For the text-containing cell, return its midpoint in (x, y) coordinate format. 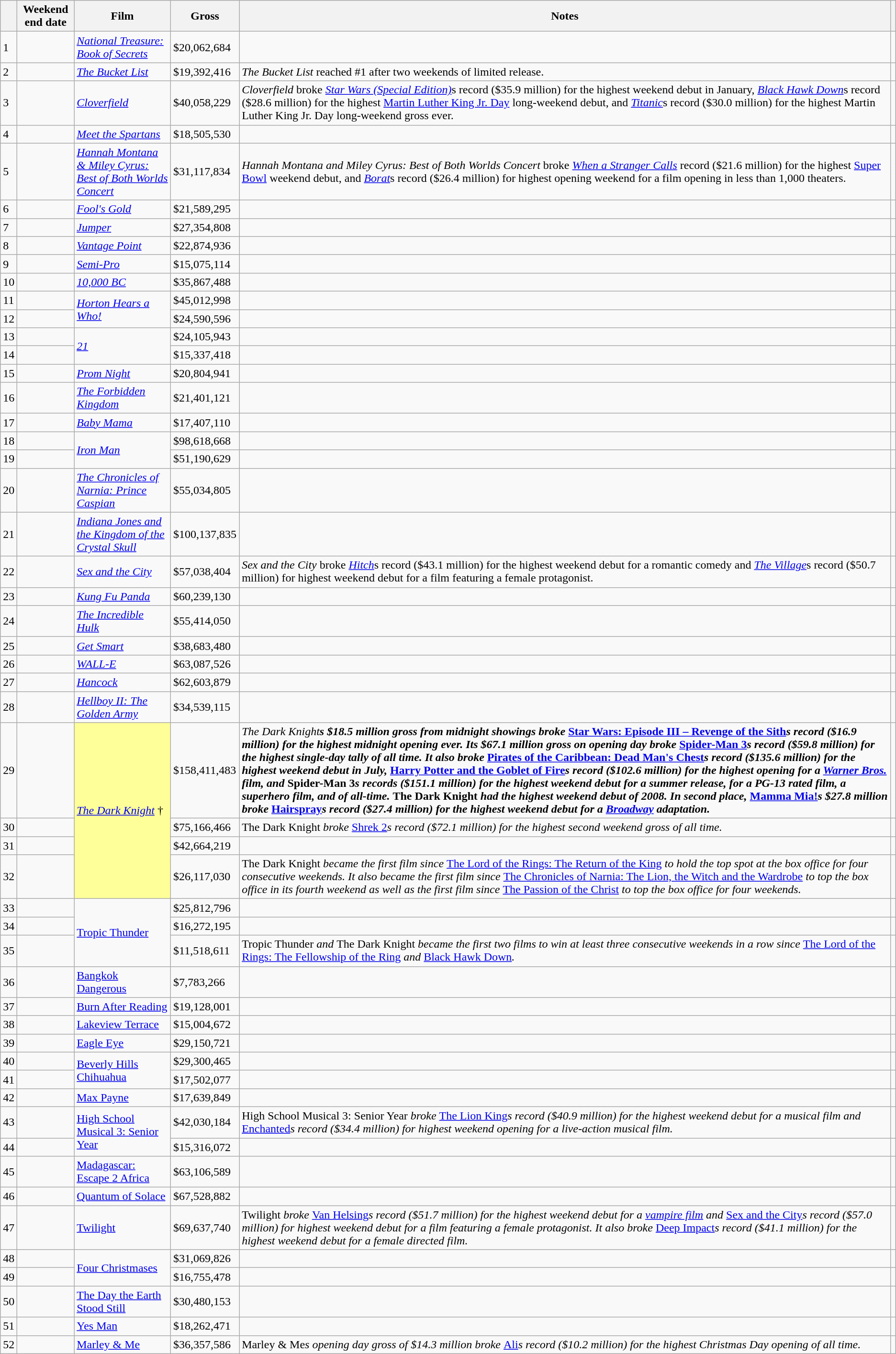
$16,755,478 (205, 1277)
Semi-Pro (123, 264)
20 (9, 490)
$21,589,295 (205, 209)
3 (9, 103)
Beverly Hills Chihuahua (123, 1070)
52 (9, 1344)
35 (9, 951)
2 (9, 72)
$7,783,266 (205, 982)
Marley & Mes opening day gross of $14.3 million broke Alis record ($10.2 million) for the highest Christmas Day opening of all time. (565, 1344)
Prom Night (123, 373)
50 (9, 1302)
The Chronicles of Narnia: Prince Caspian (123, 490)
The Dark Knight broke Shrek 2s record ($72.1 million) for the highest second weekend gross of all time. (565, 828)
23 (9, 596)
National Treasure: Book of Secrets (123, 47)
Marley & Me (123, 1344)
$35,867,488 (205, 282)
8 (9, 246)
The Incredible Hulk (123, 621)
47 (9, 1228)
$63,087,526 (205, 664)
17 (9, 423)
Twilight (123, 1228)
Sex and the City (123, 571)
$24,590,596 (205, 318)
Gross (205, 16)
9 (9, 264)
$25,812,796 (205, 908)
Burn After Reading (123, 1007)
$57,038,404 (205, 571)
Tropic Thunder (123, 932)
28 (9, 706)
Quantum of Solace (123, 1197)
Bangkok Dangerous (123, 982)
Four Christmases (123, 1268)
48 (9, 1259)
Lakeview Terrace (123, 1025)
14 (9, 355)
The Day the Earth Stood Still (123, 1302)
1 (9, 47)
$15,004,672 (205, 1025)
13 (9, 337)
Max Payne (123, 1097)
10 (9, 282)
30 (9, 828)
$16,272,195 (205, 926)
$19,392,416 (205, 72)
Horton Hears a Who! (123, 309)
22 (9, 571)
51 (9, 1326)
$45,012,998 (205, 300)
Eagle Eye (123, 1043)
The Bucket List (123, 72)
46 (9, 1197)
16 (9, 398)
34 (9, 926)
43 (9, 1122)
24 (9, 621)
32 (9, 877)
12 (9, 318)
45 (9, 1172)
$15,075,114 (205, 264)
29 (9, 771)
Kung Fu Panda (123, 596)
Jumper (123, 227)
$51,190,629 (205, 459)
11 (9, 300)
$21,401,121 (205, 398)
$34,539,115 (205, 706)
$22,874,936 (205, 246)
$17,639,849 (205, 1097)
$19,128,001 (205, 1007)
4 (9, 134)
Get Smart (123, 646)
5 (9, 171)
$62,603,879 (205, 682)
$38,683,480 (205, 646)
$31,069,826 (205, 1259)
18 (9, 441)
Fool's Gold (123, 209)
$17,502,077 (205, 1079)
$158,411,483 (205, 771)
15 (9, 373)
27 (9, 682)
Madagascar: Escape 2 Africa (123, 1172)
Weekend end date (46, 16)
Indiana Jones and the Kingdom of the Crystal Skull (123, 534)
Hancock (123, 682)
$30,480,153 (205, 1302)
Cloverfield (123, 103)
37 (9, 1007)
$15,316,072 (205, 1147)
$26,117,030 (205, 877)
$67,528,882 (205, 1197)
$36,357,586 (205, 1344)
$11,518,611 (205, 951)
39 (9, 1043)
$15,337,418 (205, 355)
$75,166,466 (205, 828)
25 (9, 646)
40 (9, 1061)
33 (9, 908)
10,000 BC (123, 282)
$55,414,050 (205, 621)
Hellboy II: The Golden Army (123, 706)
$69,637,740 (205, 1228)
$29,300,465 (205, 1061)
The Forbidden Kingdom (123, 398)
$100,137,835 (205, 534)
$17,407,110 (205, 423)
Baby Mama (123, 423)
19 (9, 459)
$18,262,471 (205, 1326)
$40,058,229 (205, 103)
36 (9, 982)
41 (9, 1079)
26 (9, 664)
$20,062,684 (205, 47)
$20,804,941 (205, 373)
Yes Man (123, 1326)
The Dark Knight † (123, 811)
49 (9, 1277)
$60,239,130 (205, 596)
31 (9, 846)
$31,117,834 (205, 171)
$42,030,184 (205, 1122)
$63,106,589 (205, 1172)
$24,105,943 (205, 337)
$27,354,808 (205, 227)
42 (9, 1097)
$98,618,668 (205, 441)
Hannah Montana & Miley Cyrus: Best of Both Worlds Concert (123, 171)
7 (9, 227)
$18,505,530 (205, 134)
$55,034,805 (205, 490)
$42,664,219 (205, 846)
38 (9, 1025)
WALL-E (123, 664)
Iron Man (123, 450)
Notes (565, 16)
Meet the Spartans (123, 134)
44 (9, 1147)
Film (123, 16)
$29,150,721 (205, 1043)
Vantage Point (123, 246)
6 (9, 209)
High School Musical 3: Senior Year (123, 1131)
The Bucket List reached #1 after two weekends of limited release. (565, 72)
